For the text-containing cell, return its midpoint in (X, Y) coordinate format. 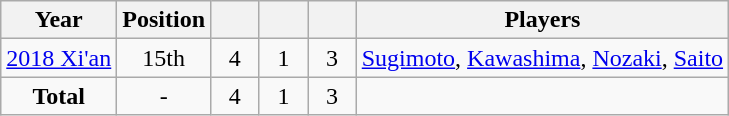
15th (164, 58)
Total (59, 96)
Position (164, 20)
2018 Xi'an (59, 58)
Sugimoto, Kawashima, Nozaki, Saito (542, 58)
Year (59, 20)
Players (542, 20)
- (164, 96)
